From the cell containing the given text, extract its center point as (X, Y) coordinate. 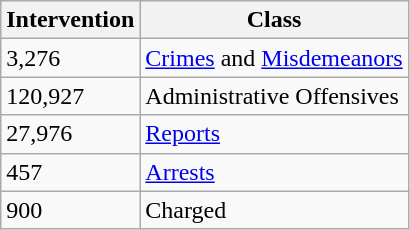
Reports (274, 134)
Administrative Offensives (274, 96)
457 (70, 172)
120,927 (70, 96)
Crimes and Misdemeanors (274, 58)
Arrests (274, 172)
Charged (274, 210)
27,976 (70, 134)
3,276 (70, 58)
Class (274, 20)
900 (70, 210)
Intervention (70, 20)
